Search for the cell housing the specified text and yield its (X, Y) center coordinate. 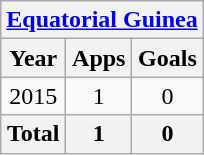
Apps (99, 58)
Total (34, 134)
Year (34, 58)
2015 (34, 96)
Equatorial Guinea (102, 20)
Goals (168, 58)
